For the text-containing cell, return its midpoint in (x, y) coordinate format. 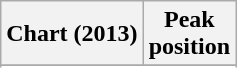
Peakposition (189, 34)
Chart (2013) (72, 34)
